Detect which cell encompasses the target text, then output its (X, Y) center coordinate. 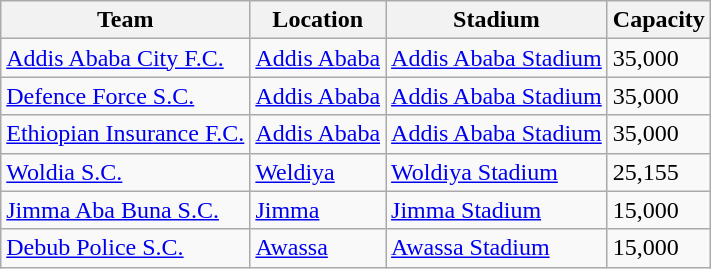
Defence Force S.C. (126, 96)
Woldia S.C. (126, 172)
Jimma Stadium (497, 210)
Woldiya Stadium (497, 172)
Awassa (318, 248)
Team (126, 20)
Jimma (318, 210)
Awassa Stadium (497, 248)
25,155 (658, 172)
Stadium (497, 20)
Jimma Aba Buna S.C. (126, 210)
Addis Ababa City F.C. (126, 58)
Ethiopian Insurance F.C. (126, 134)
Debub Police S.C. (126, 248)
Capacity (658, 20)
Weldiya (318, 172)
Location (318, 20)
